Locate the cell with the specified text and output its [X, Y] center coordinate. 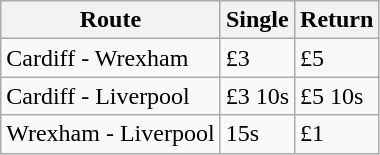
Route [110, 20]
Single [257, 20]
Cardiff - Liverpool [110, 96]
£5 10s [337, 96]
Return [337, 20]
15s [257, 134]
£3 10s [257, 96]
£5 [337, 58]
Wrexham - Liverpool [110, 134]
Cardiff - Wrexham [110, 58]
£3 [257, 58]
£1 [337, 134]
